From the cell containing the given text, extract its center point as [x, y] coordinate. 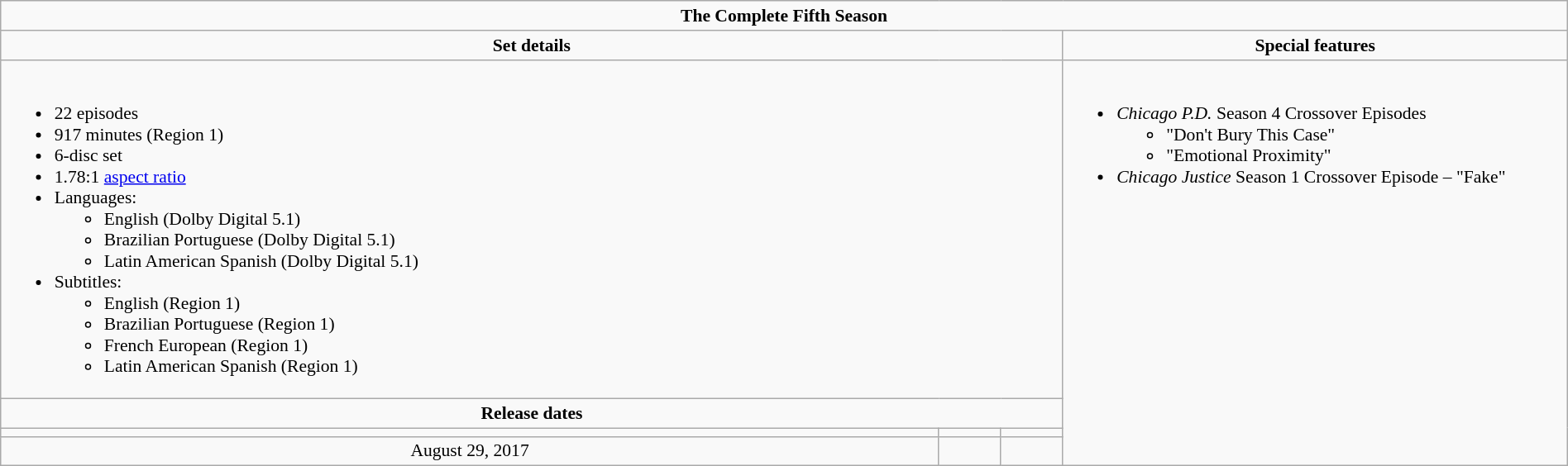
Release dates [532, 414]
August 29, 2017 [470, 451]
Special features [1315, 45]
Set details [532, 45]
The Complete Fifth Season [784, 16]
Chicago P.D. Season 4 Crossover Episodes"Don't Bury This Case""Emotional Proximity"Chicago Justice Season 1 Crossover Episode – "Fake" [1315, 263]
